Find where the given text appears and provide that cell's center as (x, y) coordinate. 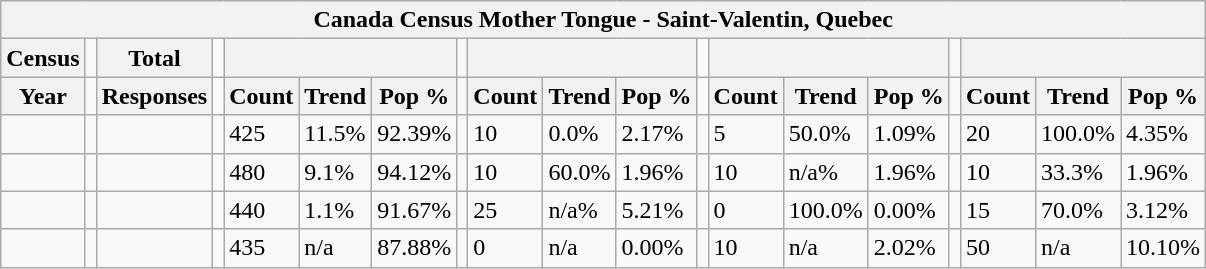
20 (998, 134)
9.1% (336, 172)
15 (998, 210)
2.02% (908, 248)
435 (262, 248)
3.12% (1162, 210)
10.10% (1162, 248)
Responses (154, 96)
5.21% (656, 210)
Total (154, 58)
1.09% (908, 134)
87.88% (414, 248)
25 (506, 210)
60.0% (580, 172)
11.5% (336, 134)
1.1% (336, 210)
Census (43, 58)
91.67% (414, 210)
Year (43, 96)
440 (262, 210)
94.12% (414, 172)
425 (262, 134)
5 (746, 134)
4.35% (1162, 134)
33.3% (1078, 172)
0.0% (580, 134)
2.17% (656, 134)
480 (262, 172)
50 (998, 248)
70.0% (1078, 210)
92.39% (414, 134)
50.0% (826, 134)
Canada Census Mother Tongue - Saint-Valentin, Quebec (604, 20)
